Provide the (x, y) coordinate of the cell's center where the given text is located.  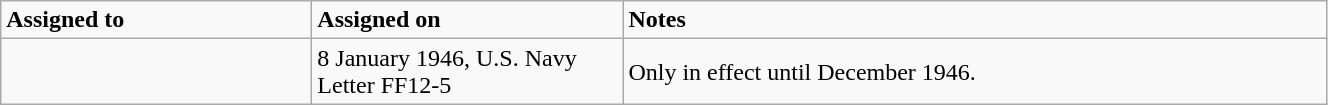
Only in effect until December 1946. (975, 72)
8 January 1946, U.S. Navy Letter FF12-5 (468, 72)
Assigned on (468, 20)
Notes (975, 20)
Assigned to (156, 20)
